Capture the cell that displays the provided text and extract its (x, y) central coordinate. 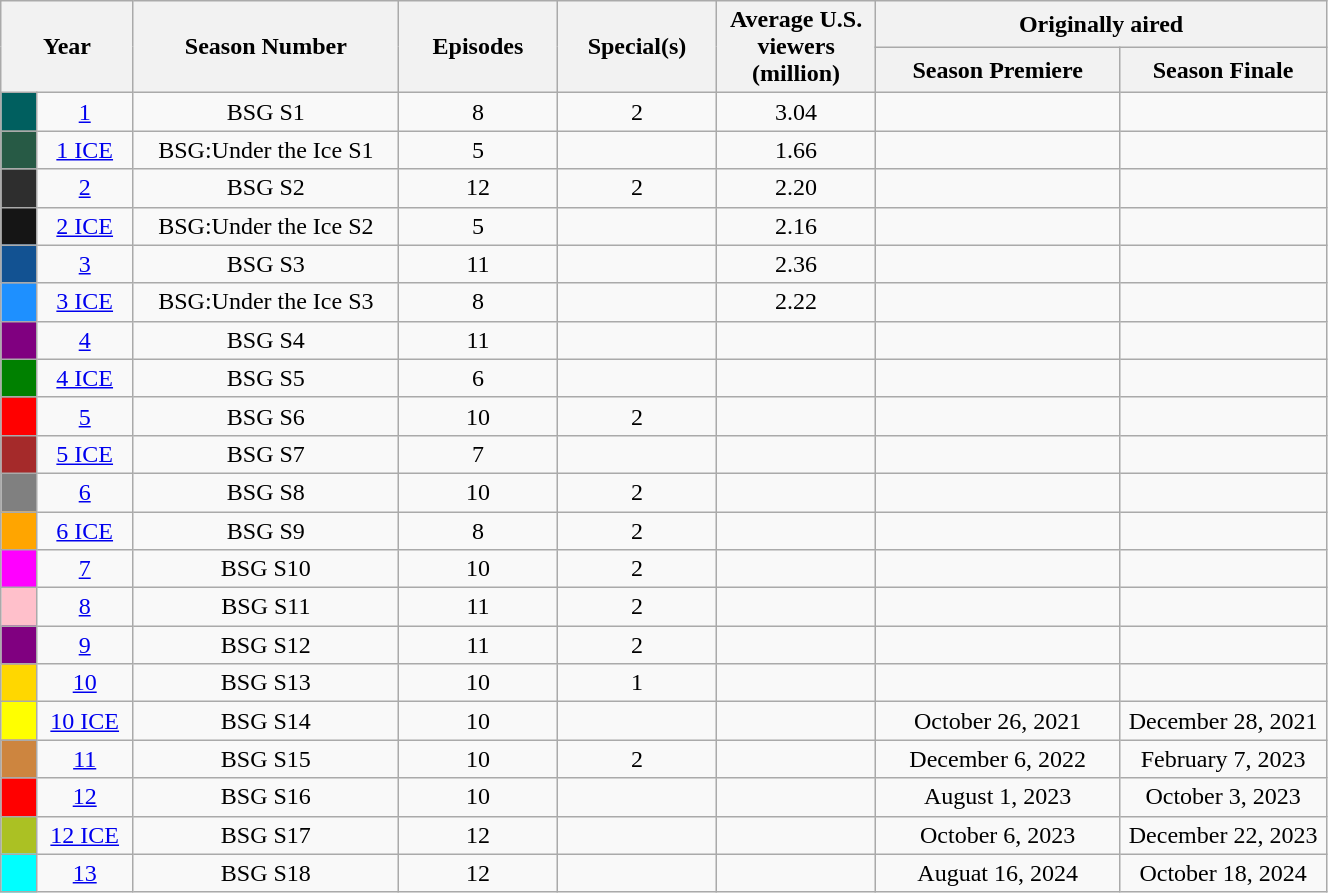
9 (84, 645)
February 7, 2023 (1224, 759)
2.22 (796, 302)
13 (84, 873)
BSG S13 (266, 683)
Year (68, 47)
4 ICE (84, 378)
BSG S2 (266, 188)
December 6, 2022 (998, 759)
BSG:Under the Ice S2 (266, 226)
Season Finale (1224, 70)
Originally aired (1102, 24)
October 18, 2024 (1224, 873)
1.66 (796, 150)
BSG S7 (266, 454)
BSG S9 (266, 531)
October 26, 2021 (998, 721)
Auguat 16, 2024 (998, 873)
BSG S14 (266, 721)
BSG S11 (266, 607)
Episodes (478, 47)
2.16 (796, 226)
October 6, 2023 (998, 835)
BSG S18 (266, 873)
December 28, 2021 (1224, 721)
5 ICE (84, 454)
Average U.S. viewers(million) (796, 47)
3 (84, 264)
BSG:Under the Ice S3 (266, 302)
BSG S17 (266, 835)
10 ICE (84, 721)
August 1, 2023 (998, 797)
2.36 (796, 264)
Special(s) (636, 47)
12 ICE (84, 835)
2.20 (796, 188)
4 (84, 340)
BSG S12 (266, 645)
Season Premiere (998, 70)
BSG S6 (266, 416)
BSG S16 (266, 797)
BSG S10 (266, 569)
December 22, 2023 (1224, 835)
1 ICE (84, 150)
BSG S1 (266, 112)
October 3, 2023 (1224, 797)
BSG S4 (266, 340)
2 ICE (84, 226)
3 ICE (84, 302)
3.04 (796, 112)
BSG S5 (266, 378)
BSG S8 (266, 492)
6 ICE (84, 531)
BSG S15 (266, 759)
BSG S3 (266, 264)
Season Number (266, 47)
BSG:Under the Ice S1 (266, 150)
